Return (x, y) of the center of cell containing provided text 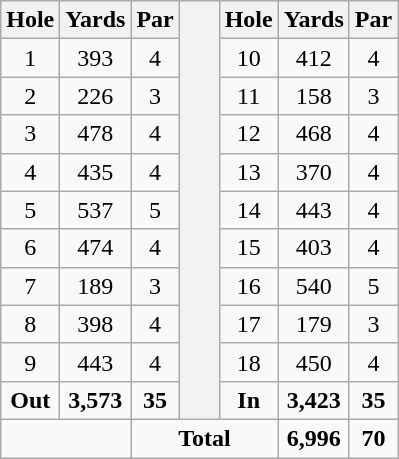
189 (96, 286)
226 (96, 96)
18 (248, 362)
540 (314, 286)
158 (314, 96)
7 (30, 286)
Out (30, 400)
15 (248, 248)
11 (248, 96)
403 (314, 248)
70 (373, 438)
16 (248, 286)
478 (96, 134)
17 (248, 324)
In (248, 400)
13 (248, 172)
12 (248, 134)
9 (30, 362)
6 (30, 248)
179 (314, 324)
398 (96, 324)
3,423 (314, 400)
468 (314, 134)
Total (204, 438)
412 (314, 58)
10 (248, 58)
393 (96, 58)
537 (96, 210)
14 (248, 210)
3,573 (96, 400)
370 (314, 172)
8 (30, 324)
2 (30, 96)
6,996 (314, 438)
450 (314, 362)
1 (30, 58)
474 (96, 248)
435 (96, 172)
